Pinpoint the cell where the given text exists, returning its [X, Y] midpoint coordinate. 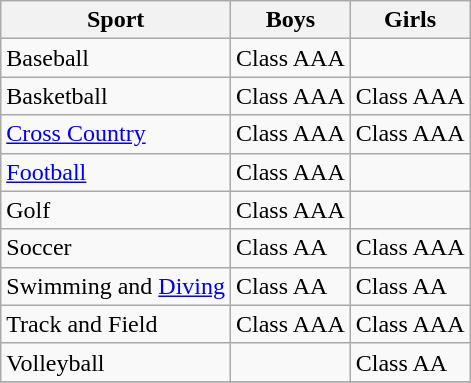
Sport [116, 20]
Golf [116, 210]
Basketball [116, 96]
Football [116, 172]
Track and Field [116, 324]
Baseball [116, 58]
Soccer [116, 248]
Cross Country [116, 134]
Volleyball [116, 362]
Girls [410, 20]
Swimming and Diving [116, 286]
Boys [291, 20]
